Find where the given text appears and provide that cell's center as [x, y] coordinate. 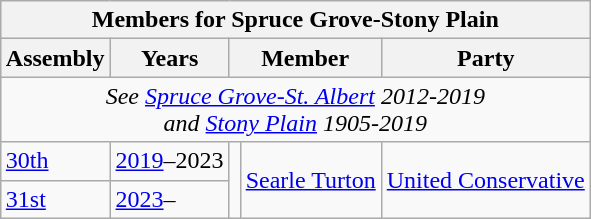
United Conservative [486, 180]
2023– [170, 199]
30th [55, 161]
Assembly [55, 58]
See Spruce Grove-St. Albert 2012-2019 and Stony Plain 1905-2019 [295, 110]
Party [486, 58]
Years [170, 58]
Member [305, 58]
Searle Turton [310, 180]
Members for Spruce Grove-Stony Plain [295, 20]
31st [55, 199]
2019–2023 [170, 161]
